Detect which cell encompasses the target text, then output its [x, y] center coordinate. 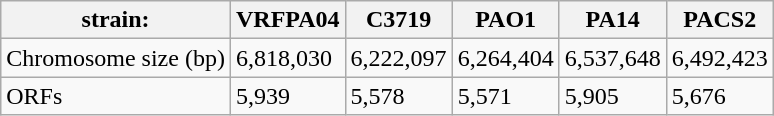
5,571 [506, 96]
6,492,423 [720, 58]
PACS2 [720, 20]
6,264,404 [506, 58]
6,818,030 [288, 58]
ORFs [116, 96]
C3719 [398, 20]
5,939 [288, 96]
5,676 [720, 96]
VRFPA04 [288, 20]
PAO1 [506, 20]
5,905 [612, 96]
5,578 [398, 96]
6,537,648 [612, 58]
Chromosome size (bp) [116, 58]
6,222,097 [398, 58]
PA14 [612, 20]
strain: [116, 20]
